Provide the [x, y] coordinate of the cell's center where the given text is located.  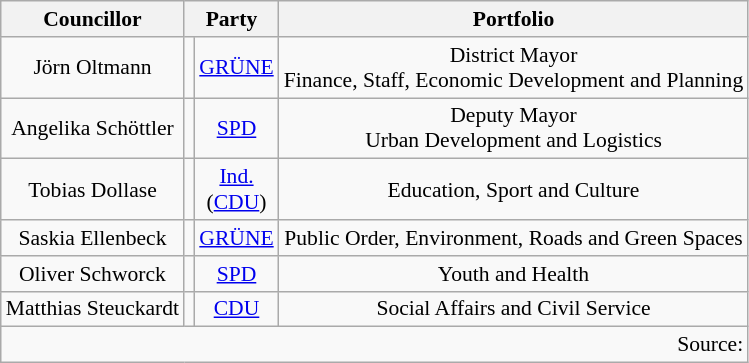
CDU [236, 309]
Tobias Dollase [92, 190]
Public Order, Environment, Roads and Green Spaces [514, 238]
Source: [375, 345]
District MayorFinance, Staff, Economic Development and Planning [514, 68]
Portfolio [514, 19]
Jörn Oltmann [92, 68]
Ind.(CDU) [236, 190]
Party [232, 19]
Matthias Steuckardt [92, 309]
Saskia Ellenbeck [92, 238]
Social Affairs and Civil Service [514, 309]
Deputy MayorUrban Development and Logistics [514, 128]
Oliver Schworck [92, 274]
Youth and Health [514, 274]
Angelika Schöttler [92, 128]
Councillor [92, 19]
Education, Sport and Culture [514, 190]
